Output the (x, y) coordinate of the center of the cell containing the given text.  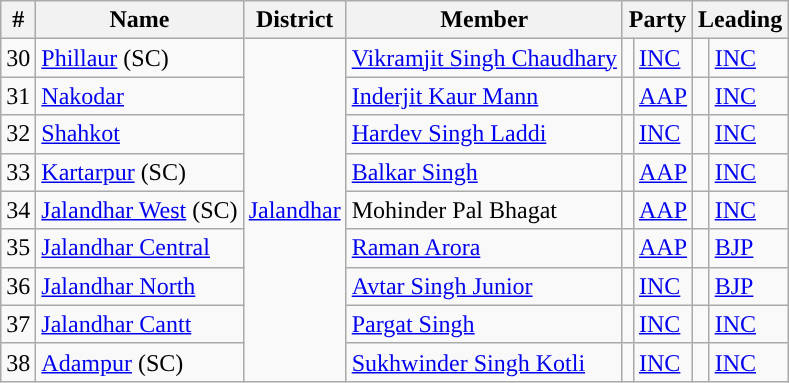
36 (18, 286)
34 (18, 210)
Inderjit Kaur Mann (484, 96)
Name (140, 20)
Kartarpur (SC) (140, 172)
Sukhwinder Singh Kotli (484, 362)
Pargat Singh (484, 324)
Raman Arora (484, 248)
37 (18, 324)
Jalandhar North (140, 286)
Avtar Singh Junior (484, 286)
35 (18, 248)
Vikramjit Singh Chaudhary (484, 58)
Mohinder Pal Bhagat (484, 210)
Jalandhar Central (140, 248)
Member (484, 20)
Balkar Singh (484, 172)
33 (18, 172)
Adampur (SC) (140, 362)
Jalandhar West (SC) (140, 210)
Hardev Singh Laddi (484, 134)
Shahkot (140, 134)
31 (18, 96)
Nakodar (140, 96)
Party (657, 20)
# (18, 20)
Jalandhar (294, 210)
Jalandhar Cantt (140, 324)
Phillaur (SC) (140, 58)
Leading (740, 20)
32 (18, 134)
District (294, 20)
30 (18, 58)
38 (18, 362)
